Return the (x, y) coordinate for the center point of the cell that contains the specified text.  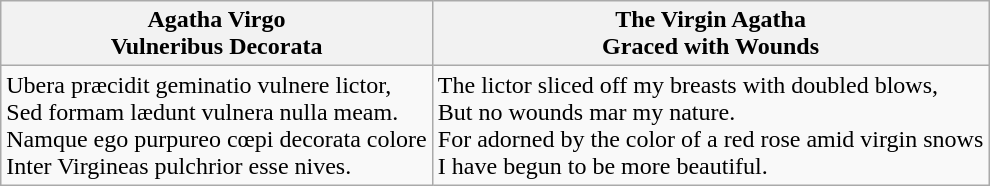
Agatha VirgoVulneribus Decorata (217, 34)
The Virgin AgathaGraced with Wounds (710, 34)
